Output the [x, y] coordinate of the center of the cell containing the given text.  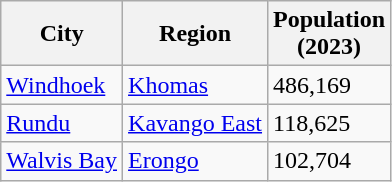
Windhoek [62, 85]
Kavango East [196, 123]
Region [196, 34]
Rundu [62, 123]
Erongo [196, 161]
Walvis Bay [62, 161]
City [62, 34]
486,169 [330, 85]
Population(2023) [330, 34]
102,704 [330, 161]
Khomas [196, 85]
118,625 [330, 123]
